Find where the given text appears and provide that cell's center as (x, y) coordinate. 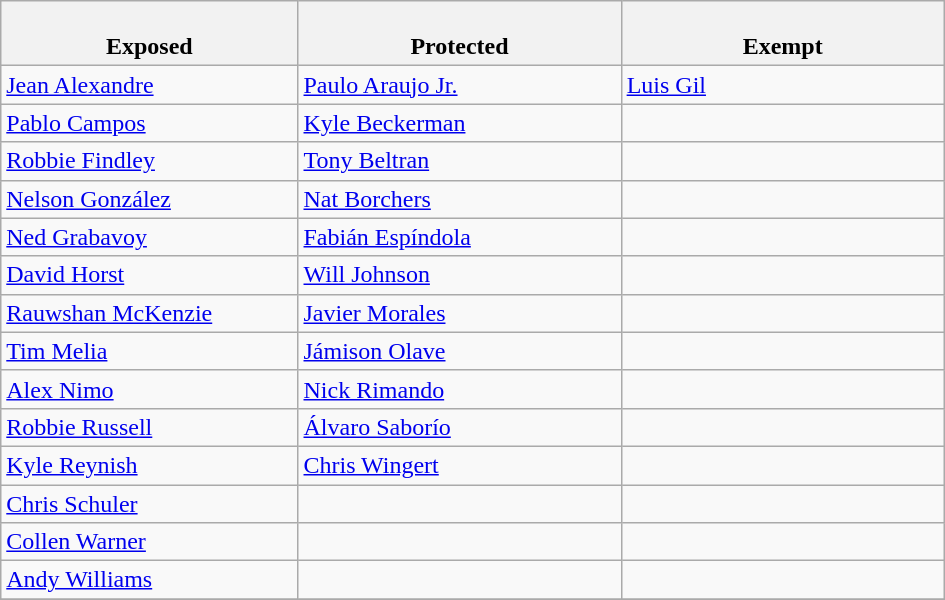
Andy Williams (150, 580)
Will Johnson (460, 275)
Kyle Beckerman (460, 123)
Exposed (150, 34)
Robbie Findley (150, 161)
Luis Gil (782, 85)
Javier Morales (460, 313)
Robbie Russell (150, 427)
Exempt (782, 34)
Fabián Espíndola (460, 237)
Nelson González (150, 199)
Tim Melia (150, 351)
Jean Alexandre (150, 85)
Collen Warner (150, 542)
Ned Grabavoy (150, 237)
Chris Wingert (460, 465)
Nick Rimando (460, 389)
Kyle Reynish (150, 465)
Nat Borchers (460, 199)
Rauwshan McKenzie (150, 313)
Protected (460, 34)
David Horst (150, 275)
Pablo Campos (150, 123)
Chris Schuler (150, 503)
Jámison Olave (460, 351)
Álvaro Saborío (460, 427)
Tony Beltran (460, 161)
Paulo Araujo Jr. (460, 85)
Alex Nimo (150, 389)
